Find where the given text appears and provide that cell's center as [X, Y] coordinate. 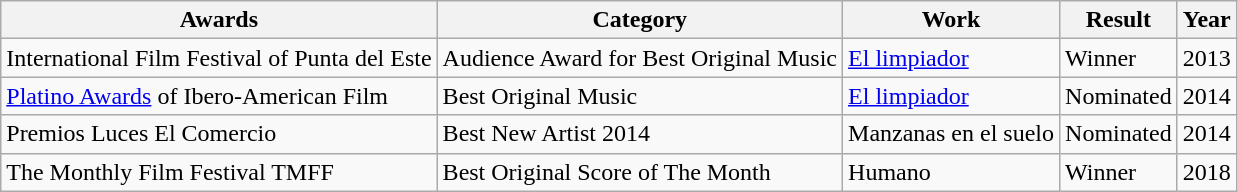
Category [640, 20]
International Film Festival of Punta del Este [219, 58]
Best New Artist 2014 [640, 134]
Audience Award for Best Original Music [640, 58]
2018 [1206, 172]
2013 [1206, 58]
Year [1206, 20]
Awards [219, 20]
Premios Luces El Comercio [219, 134]
Platino Awards of Ibero-American Film [219, 96]
The Monthly Film Festival TMFF [219, 172]
Work [952, 20]
Best Original Score of The Month [640, 172]
Manzanas en el suelo [952, 134]
Humano [952, 172]
Best Original Music [640, 96]
Result [1119, 20]
